Return [X, Y] of the center of cell containing provided text 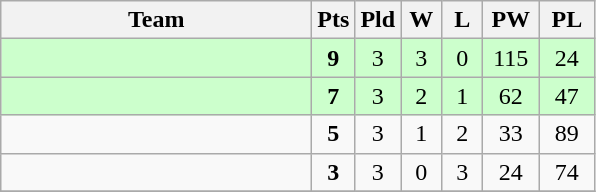
62 [511, 96]
Team [156, 20]
47 [567, 96]
PL [567, 20]
115 [511, 58]
Pld [378, 20]
9 [334, 58]
Pts [334, 20]
74 [567, 172]
W [422, 20]
89 [567, 134]
33 [511, 134]
5 [334, 134]
PW [511, 20]
7 [334, 96]
L [462, 20]
